Find where the given text appears and provide that cell's center as (x, y) coordinate. 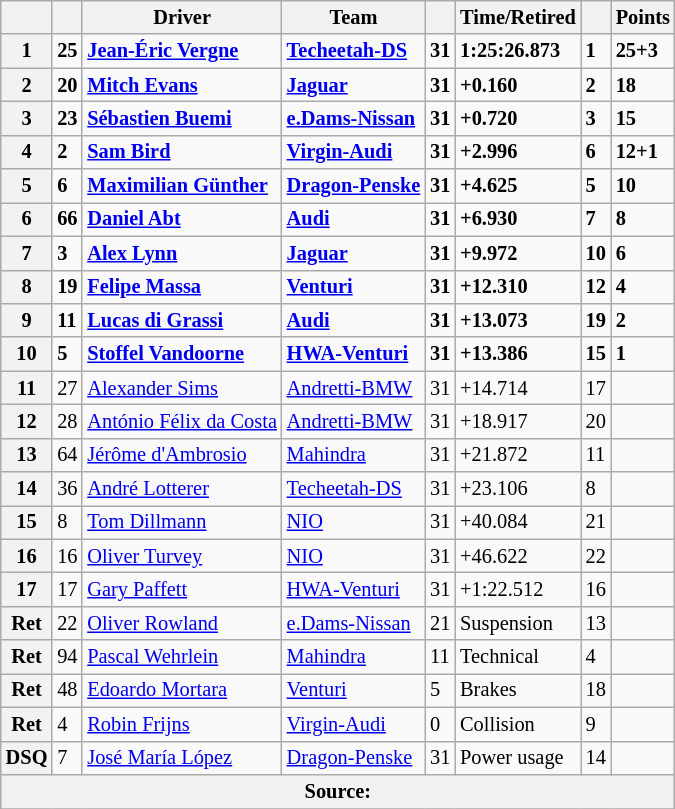
Driver (182, 17)
1:25:26.873 (518, 51)
36 (67, 489)
0 (440, 724)
Tom Dillmann (182, 522)
+0.160 (518, 85)
Suspension (518, 623)
Technical (518, 657)
+21.872 (518, 455)
+6.930 (518, 219)
+40.084 (518, 522)
Daniel Abt (182, 219)
DSQ (27, 758)
Time/Retired (518, 17)
27 (67, 388)
André Lotterer (182, 489)
+23.106 (518, 489)
23 (67, 118)
Team (354, 17)
António Félix da Costa (182, 421)
94 (67, 657)
Felipe Massa (182, 287)
Power usage (518, 758)
+46.622 (518, 556)
25+3 (643, 51)
Lucas di Grassi (182, 320)
+1:22.512 (518, 589)
+2.996 (518, 152)
Pascal Wehrlein (182, 657)
Robin Frijns (182, 724)
Stoffel Vandoorne (182, 354)
Source: (338, 791)
+13.386 (518, 354)
12+1 (643, 152)
48 (67, 690)
+14.714 (518, 388)
28 (67, 421)
Oliver Turvey (182, 556)
66 (67, 219)
Jean-Éric Vergne (182, 51)
64 (67, 455)
José María López (182, 758)
+0.720 (518, 118)
+4.625 (518, 186)
+13.073 (518, 320)
25 (67, 51)
Sébastien Buemi (182, 118)
+12.310 (518, 287)
Collision (518, 724)
Gary Paffett (182, 589)
+9.972 (518, 253)
Points (643, 17)
Mitch Evans (182, 85)
Alexander Sims (182, 388)
Oliver Rowland (182, 623)
Edoardo Mortara (182, 690)
Jérôme d'Ambrosio (182, 455)
Alex Lynn (182, 253)
+18.917 (518, 421)
Sam Bird (182, 152)
Maximilian Günther (182, 186)
Brakes (518, 690)
